Search for the cell housing the specified text and yield its [X, Y] center coordinate. 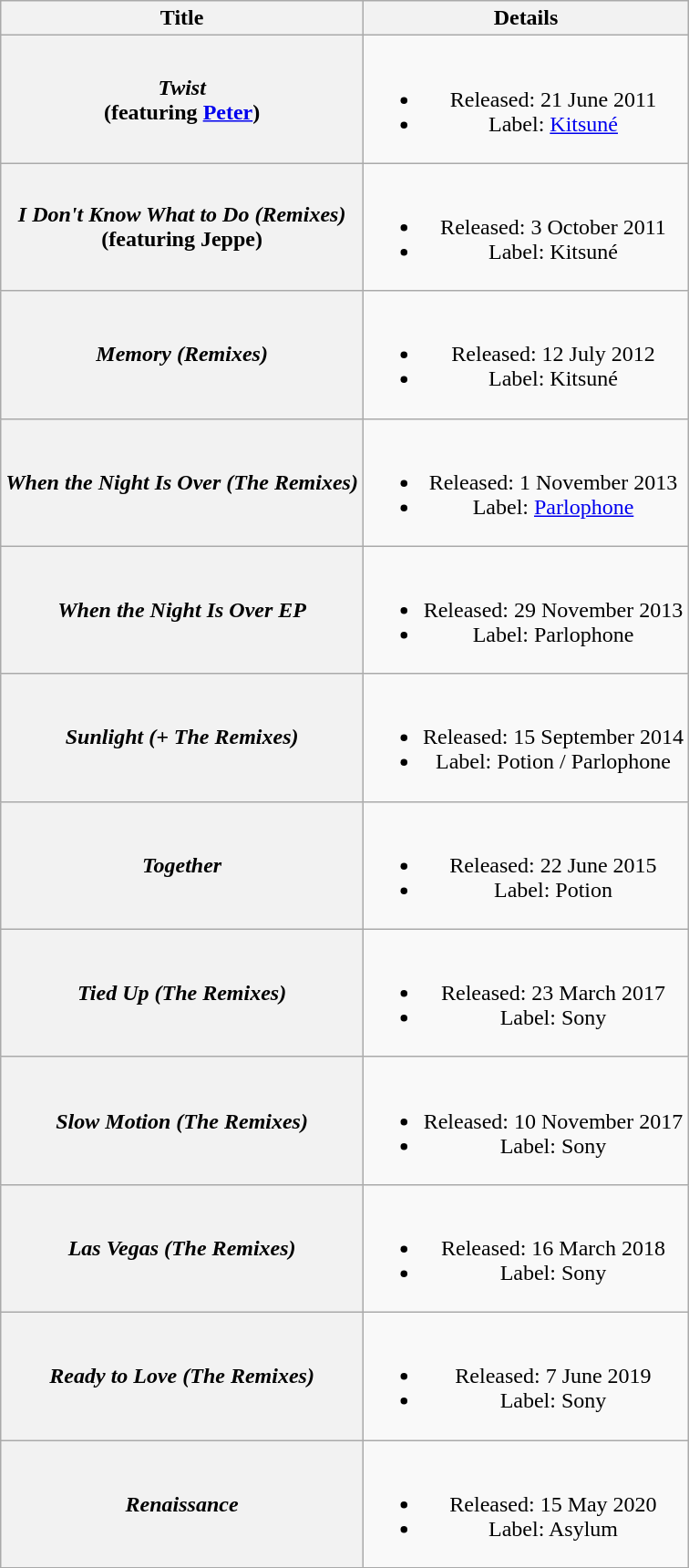
Released: 16 March 2018Label: Sony [525, 1248]
When the Night Is Over (The Remixes) [182, 482]
Slow Motion (The Remixes) [182, 1120]
Memory (Remixes) [182, 355]
Released: 7 June 2019Label: Sony [525, 1376]
When the Night Is Over EP [182, 610]
Tied Up (The Remixes) [182, 993]
Released: 23 March 2017Label: Sony [525, 993]
Together [182, 865]
Released: 22 June 2015Label: Potion [525, 865]
Released: 3 October 2011Label: Kitsuné [525, 227]
Released: 29 November 2013Label: Parlophone [525, 610]
Twist(featuring Peter) [182, 99]
Ready to Love (The Remixes) [182, 1376]
Renaissance [182, 1504]
Title [182, 18]
Las Vegas (The Remixes) [182, 1248]
Sunlight (+ The Remixes) [182, 738]
Released: 15 May 2020Label: Asylum [525, 1504]
Released: 21 June 2011Label: Kitsuné [525, 99]
I Don't Know What to Do (Remixes)(featuring Jeppe) [182, 227]
Released: 15 September 2014Label: Potion / Parlophone [525, 738]
Released: 10 November 2017Label: Sony [525, 1120]
Details [525, 18]
Released: 1 November 2013Label: Parlophone [525, 482]
Released: 12 July 2012Label: Kitsuné [525, 355]
